Extract the (x, y) coordinate from the center of the cell holding the provided text.  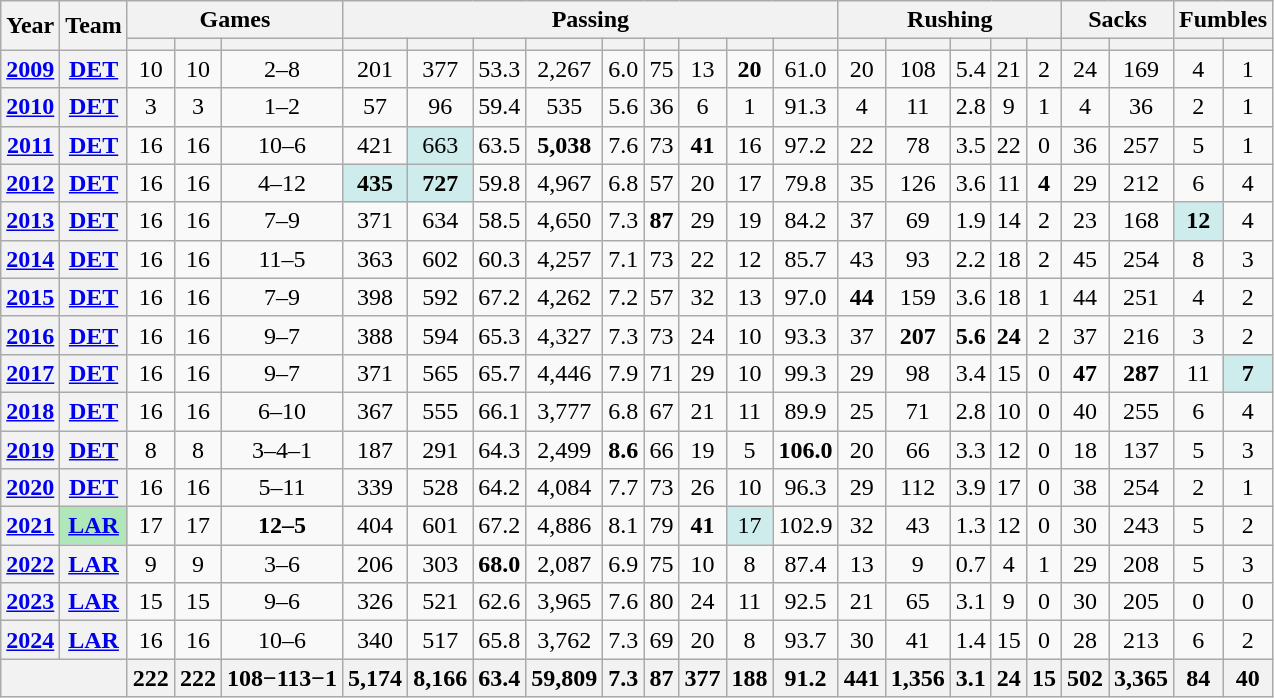
727 (440, 183)
93.3 (806, 335)
6.9 (624, 564)
5.4 (970, 69)
58.5 (500, 221)
6–10 (282, 411)
212 (1140, 183)
421 (376, 145)
404 (376, 526)
169 (1140, 69)
1,356 (918, 678)
Games (234, 20)
3–6 (282, 564)
28 (1084, 640)
Passing (591, 20)
592 (440, 297)
65.7 (500, 373)
1–2 (282, 107)
5,174 (376, 678)
60.3 (500, 259)
79 (662, 526)
97.2 (806, 145)
62.6 (500, 602)
2023 (30, 602)
8.6 (624, 449)
594 (440, 335)
1.4 (970, 640)
2017 (30, 373)
303 (440, 564)
2009 (30, 69)
287 (1140, 373)
91.3 (806, 107)
2,267 (564, 69)
1.9 (970, 221)
602 (440, 259)
2024 (30, 640)
4,886 (564, 526)
367 (376, 411)
2,087 (564, 564)
79.8 (806, 183)
398 (376, 297)
85.7 (806, 259)
2014 (30, 259)
92.5 (806, 602)
63.5 (500, 145)
565 (440, 373)
5–11 (282, 488)
0.7 (970, 564)
555 (440, 411)
93 (918, 259)
363 (376, 259)
663 (440, 145)
168 (1140, 221)
2021 (30, 526)
87.4 (806, 564)
521 (440, 602)
3,777 (564, 411)
Sacks (1117, 20)
4,967 (564, 183)
517 (440, 640)
187 (376, 449)
68.0 (500, 564)
1.3 (970, 526)
206 (376, 564)
339 (376, 488)
207 (918, 335)
53.3 (500, 69)
2011 (30, 145)
340 (376, 640)
7.7 (624, 488)
64.2 (500, 488)
112 (918, 488)
3–4–1 (282, 449)
535 (564, 107)
7.2 (624, 297)
4,650 (564, 221)
159 (918, 297)
2010 (30, 107)
108 (918, 69)
2020 (30, 488)
Rushing (950, 20)
59.4 (500, 107)
291 (440, 449)
251 (1140, 297)
35 (862, 183)
59.8 (500, 183)
205 (1140, 602)
2015 (30, 297)
213 (1140, 640)
126 (918, 183)
7.1 (624, 259)
97.0 (806, 297)
11–5 (282, 259)
66.1 (500, 411)
2–8 (282, 69)
63.4 (500, 678)
78 (918, 145)
106.0 (806, 449)
441 (862, 678)
3.5 (970, 145)
502 (1084, 678)
89.9 (806, 411)
5,038 (564, 145)
2012 (30, 183)
2016 (30, 335)
188 (750, 678)
8,166 (440, 678)
2,499 (564, 449)
96 (440, 107)
65 (918, 602)
65.8 (500, 640)
2018 (30, 411)
201 (376, 69)
96.3 (806, 488)
2022 (30, 564)
80 (662, 602)
Team (94, 26)
2019 (30, 449)
3,365 (1140, 678)
84.2 (806, 221)
3.4 (970, 373)
3.9 (970, 488)
216 (1140, 335)
59,809 (564, 678)
7.9 (624, 373)
601 (440, 526)
4,084 (564, 488)
Year (30, 26)
12–5 (282, 526)
243 (1140, 526)
9–6 (282, 602)
93.7 (806, 640)
64.3 (500, 449)
98 (918, 373)
4,257 (564, 259)
67 (662, 411)
8.1 (624, 526)
634 (440, 221)
91.2 (806, 678)
61.0 (806, 69)
14 (1008, 221)
257 (1140, 145)
255 (1140, 411)
38 (1084, 488)
84 (1199, 678)
26 (702, 488)
7 (1248, 373)
102.9 (806, 526)
108−113−1 (282, 678)
326 (376, 602)
4,446 (564, 373)
2.2 (970, 259)
4,327 (564, 335)
6.0 (624, 69)
2013 (30, 221)
99.3 (806, 373)
4–12 (282, 183)
435 (376, 183)
25 (862, 411)
528 (440, 488)
65.3 (500, 335)
3.3 (970, 449)
47 (1084, 373)
Fumbles (1224, 20)
4,262 (564, 297)
3,762 (564, 640)
137 (1140, 449)
208 (1140, 564)
388 (376, 335)
23 (1084, 221)
3,965 (564, 602)
45 (1084, 259)
